Determine the [X, Y] coordinate at the center of the cell enclosing the given text.  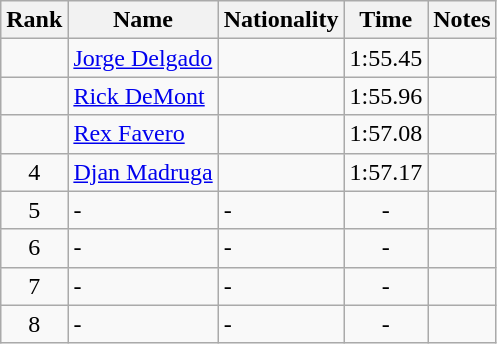
Jorge Delgado [143, 58]
1:57.17 [386, 172]
1:57.08 [386, 134]
Nationality [281, 20]
Djan Madruga [143, 172]
Notes [462, 20]
Name [143, 20]
5 [34, 210]
1:55.45 [386, 58]
Rick DeMont [143, 96]
4 [34, 172]
1:55.96 [386, 96]
8 [34, 324]
6 [34, 248]
Time [386, 20]
Rex Favero [143, 134]
7 [34, 286]
Rank [34, 20]
